Extract the (x, y) coordinate from the center of the cell holding the provided text.  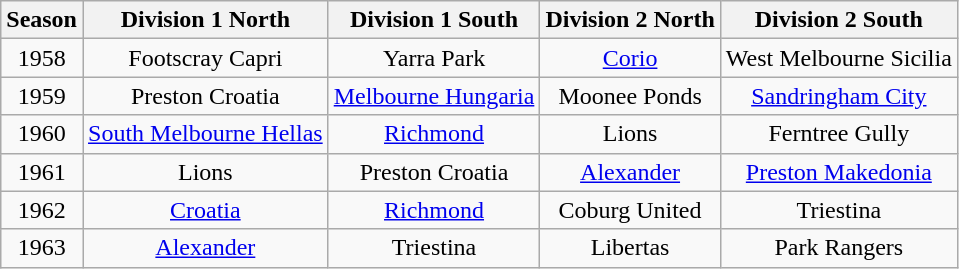
Ferntree Gully (838, 134)
1961 (42, 172)
1963 (42, 248)
Yarra Park (434, 58)
Coburg United (630, 210)
Preston Makedonia (838, 172)
Season (42, 20)
1958 (42, 58)
1960 (42, 134)
Footscray Capri (205, 58)
Division 1 South (434, 20)
1962 (42, 210)
Libertas (630, 248)
Division 2 South (838, 20)
Croatia (205, 210)
West Melbourne Sicilia (838, 58)
Division 1 North (205, 20)
South Melbourne Hellas (205, 134)
Park Rangers (838, 248)
Melbourne Hungaria (434, 96)
Sandringham City (838, 96)
Division 2 North (630, 20)
1959 (42, 96)
Corio (630, 58)
Moonee Ponds (630, 96)
